Extract the [X, Y] coordinate from the center of the cell holding the provided text.  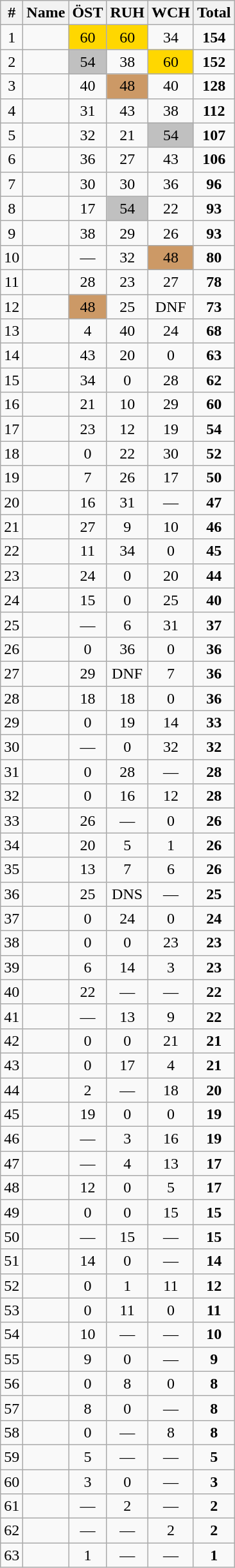
# [12, 13]
35 [12, 870]
55 [12, 1359]
68 [214, 331]
Total [214, 13]
96 [214, 184]
RUH [127, 13]
112 [214, 111]
58 [12, 1432]
152 [214, 62]
106 [214, 160]
57 [12, 1408]
51 [12, 1261]
ÖST [87, 13]
128 [214, 86]
80 [214, 257]
107 [214, 135]
61 [12, 1506]
53 [12, 1310]
DNS [127, 894]
78 [214, 282]
154 [214, 37]
56 [12, 1383]
WCH [171, 13]
Name [46, 13]
39 [12, 967]
42 [12, 1041]
59 [12, 1457]
41 [12, 1016]
49 [12, 1212]
73 [214, 307]
